Detect which cell encompasses the target text, then output its (X, Y) center coordinate. 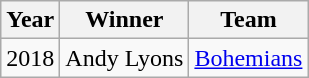
Bohemians (248, 58)
Team (248, 20)
2018 (30, 58)
Winner (124, 20)
Year (30, 20)
Andy Lyons (124, 58)
